From the cell containing the given text, extract its center point as [x, y] coordinate. 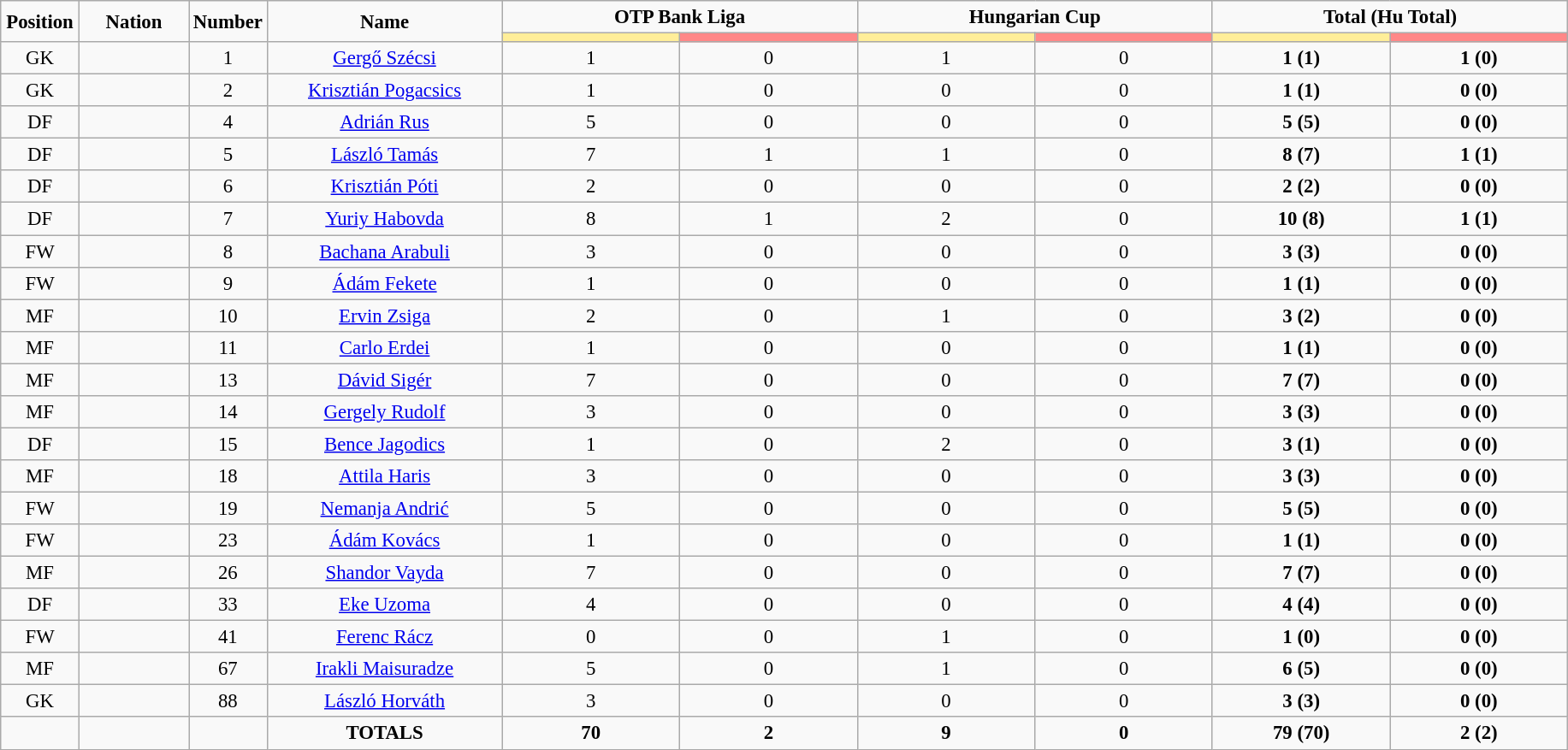
Krisztián Pogacsics [385, 91]
Hungarian Cup [1035, 17]
70 [591, 734]
Shandor Vayda [385, 573]
Dávid Sigér [385, 380]
Eke Uzoma [385, 605]
79 (70) [1301, 734]
Ervin Zsiga [385, 316]
13 [228, 380]
Gergő Szécsi [385, 58]
Name [385, 21]
6 [228, 187]
TOTALS [385, 734]
Yuriy Habovda [385, 219]
Number [228, 21]
8 (7) [1301, 155]
Ádám Fekete [385, 283]
10 [228, 316]
László Tamás [385, 155]
14 [228, 412]
Adrián Rus [385, 122]
Nemanja Andrić [385, 508]
33 [228, 605]
Gergely Rudolf [385, 412]
Attila Haris [385, 476]
OTP Bank Liga [679, 17]
Position [40, 21]
László Horváth [385, 701]
Ádám Kovács [385, 540]
15 [228, 444]
Irakli Maisuradze [385, 669]
18 [228, 476]
Bence Jagodics [385, 444]
3 (1) [1301, 444]
Total (Hu Total) [1389, 17]
Ferenc Rácz [385, 637]
6 (5) [1301, 669]
41 [228, 637]
Krisztián Póti [385, 187]
11 [228, 347]
Nation [133, 21]
19 [228, 508]
23 [228, 540]
10 (8) [1301, 219]
4 (4) [1301, 605]
Bachana Arabuli [385, 251]
88 [228, 701]
26 [228, 573]
Carlo Erdei [385, 347]
3 (2) [1301, 316]
67 [228, 669]
